Pinpoint the cell where the given text exists, returning its (X, Y) midpoint coordinate. 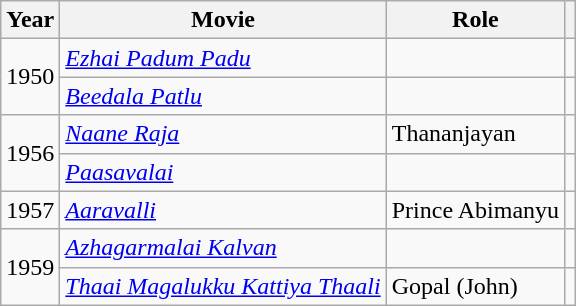
Role (475, 20)
Paasavalai (223, 172)
1950 (30, 77)
Year (30, 20)
Azhagarmalai Kalvan (223, 248)
Beedala Patlu (223, 96)
Thananjayan (475, 134)
1956 (30, 153)
Thaai Magalukku Kattiya Thaali (223, 286)
1959 (30, 267)
Naane Raja (223, 134)
1957 (30, 210)
Movie (223, 20)
Prince Abimanyu (475, 210)
Gopal (John) (475, 286)
Ezhai Padum Padu (223, 58)
Aaravalli (223, 210)
